Capture the cell that displays the provided text and extract its [x, y] central coordinate. 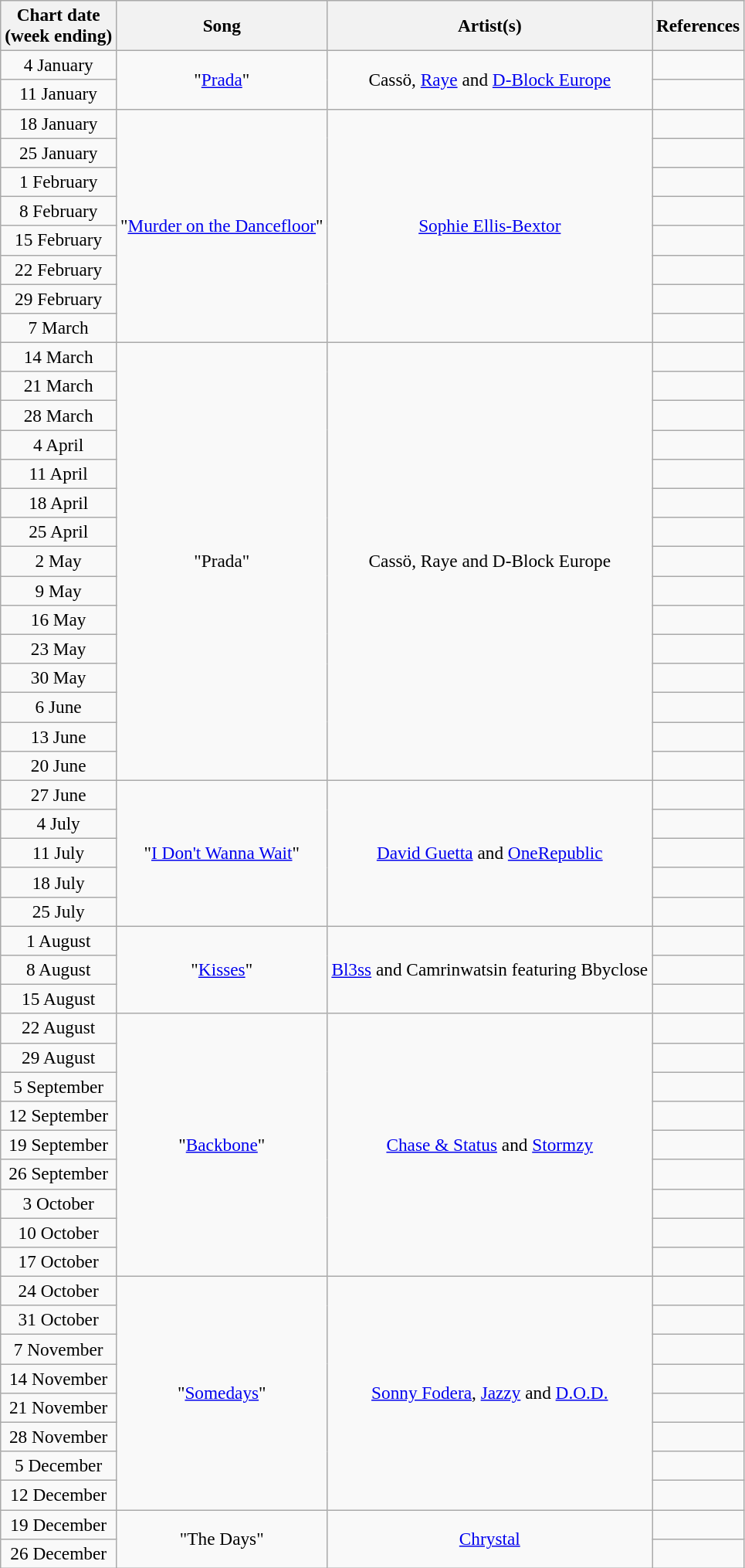
31 October [59, 1320]
30 May [59, 677]
14 November [59, 1378]
7 March [59, 328]
22 August [59, 1028]
Chart date(week ending) [59, 25]
4 January [59, 65]
Chrystal [489, 1539]
10 October [59, 1232]
12 September [59, 1115]
18 April [59, 503]
16 May [59, 619]
18 January [59, 124]
11 January [59, 94]
19 December [59, 1524]
23 May [59, 649]
27 June [59, 795]
25 July [59, 911]
12 December [59, 1495]
4 April [59, 444]
26 December [59, 1553]
22 February [59, 270]
28 March [59, 415]
Chase & Status and Stormzy [489, 1145]
"Backbone" [222, 1145]
11 July [59, 853]
5 September [59, 1086]
28 November [59, 1437]
"I Don't Wanna Wait" [222, 853]
David Guetta and OneRepublic [489, 853]
3 October [59, 1203]
8 February [59, 211]
25 April [59, 532]
7 November [59, 1349]
6 June [59, 707]
11 April [59, 473]
25 January [59, 152]
13 June [59, 736]
1 August [59, 940]
5 December [59, 1466]
"The Days" [222, 1539]
"Kisses" [222, 969]
Artist(s) [489, 25]
15 August [59, 999]
References [698, 25]
17 October [59, 1261]
4 July [59, 823]
20 June [59, 765]
29 February [59, 298]
21 March [59, 386]
21 November [59, 1407]
26 September [59, 1174]
1 February [59, 182]
24 October [59, 1291]
"Murder on the Dancefloor" [222, 226]
19 September [59, 1145]
29 August [59, 1057]
14 March [59, 357]
8 August [59, 969]
2 May [59, 561]
Sophie Ellis-Bextor [489, 226]
Bl3ss and Camrinwatsin featuring Bbyclose [489, 969]
"Somedays" [222, 1393]
15 February [59, 240]
9 May [59, 590]
Song [222, 25]
18 July [59, 882]
Sonny Fodera, Jazzy and D.O.D. [489, 1393]
